Capture the cell that displays the provided text and extract its (x, y) central coordinate. 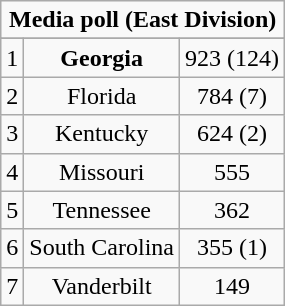
Missouri (102, 172)
555 (232, 172)
5 (12, 210)
Media poll (East Division) (143, 20)
2 (12, 96)
4 (12, 172)
784 (7) (232, 96)
624 (2) (232, 134)
6 (12, 248)
923 (124) (232, 58)
Kentucky (102, 134)
7 (12, 286)
Georgia (102, 58)
3 (12, 134)
Tennessee (102, 210)
Vanderbilt (102, 286)
South Carolina (102, 248)
Florida (102, 96)
362 (232, 210)
1 (12, 58)
149 (232, 286)
355 (1) (232, 248)
